Determine the (X, Y) coordinate at the center of the cell enclosing the given text.  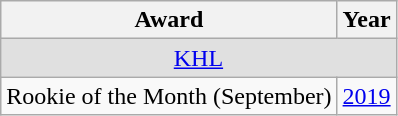
2019 (366, 96)
Year (366, 20)
Award (169, 20)
KHL (198, 58)
Rookie of the Month (September) (169, 96)
